Locate the cell with the specified text and output its [X, Y] center coordinate. 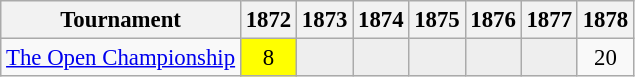
The Open Championship [121, 58]
1878 [605, 20]
1875 [437, 20]
8 [268, 58]
1876 [493, 20]
1877 [549, 20]
1873 [325, 20]
20 [605, 58]
Tournament [121, 20]
1872 [268, 20]
1874 [381, 20]
